Return [x, y] of the center of cell containing provided text 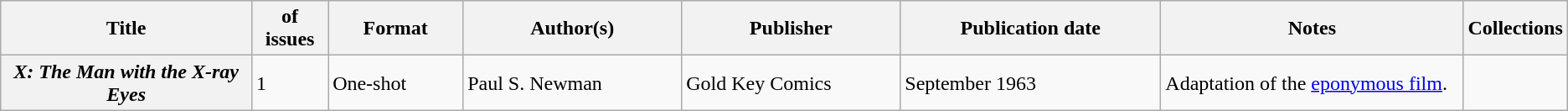
Title [126, 29]
One-shot [395, 82]
Paul S. Newman [573, 82]
Collections [1515, 29]
Publication date [1030, 29]
Publisher [791, 29]
Author(s) [573, 29]
1 [290, 82]
Adaptation of the eponymous film. [1312, 82]
September 1963 [1030, 82]
Notes [1312, 29]
of issues [290, 29]
Gold Key Comics [791, 82]
X: The Man with the X-ray Eyes [126, 82]
Format [395, 29]
